Provide the (x, y) coordinate of the cell's center where the given text is located.  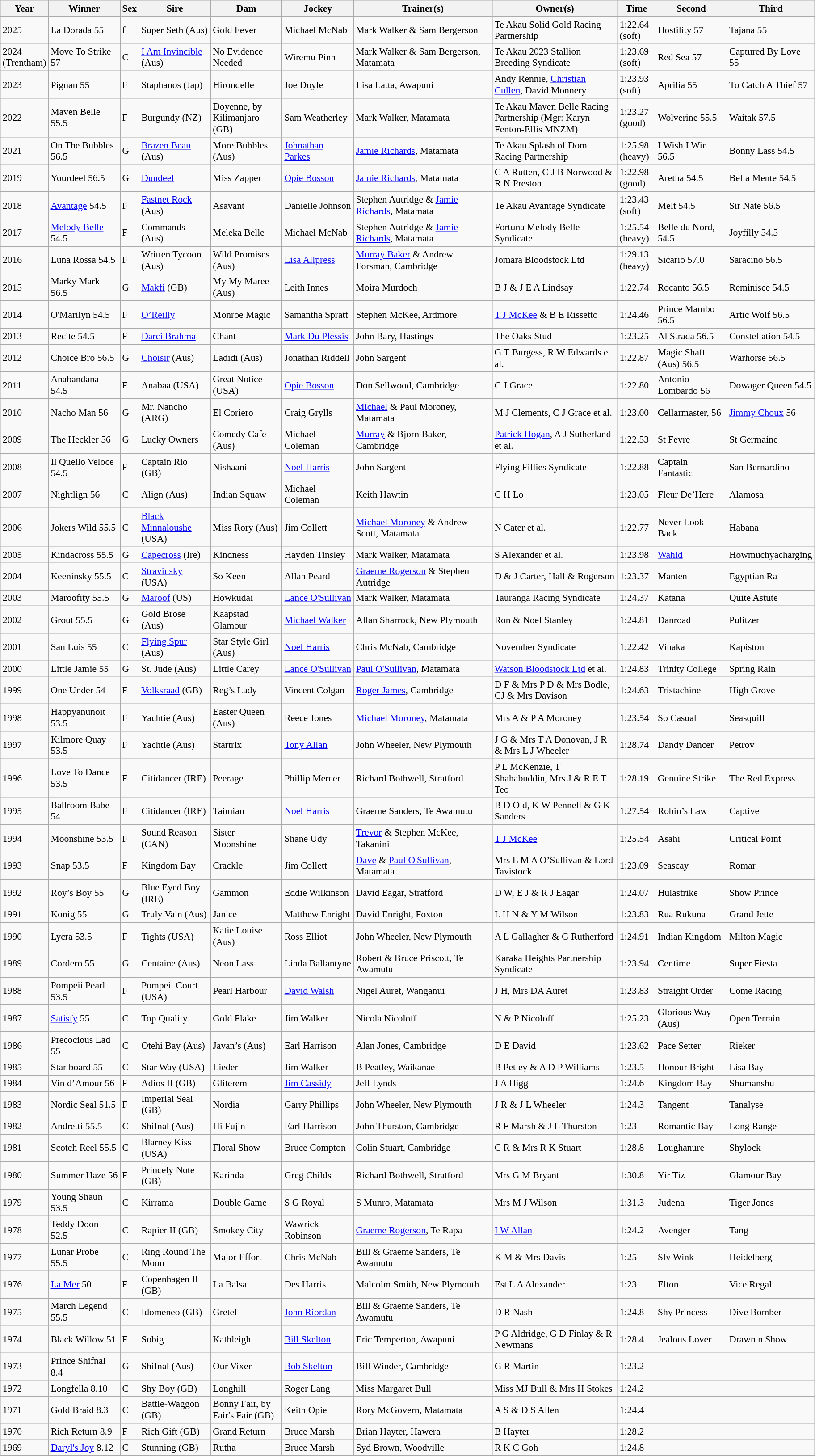
Shane Udy (318, 839)
O’Reilly (175, 315)
D F & Mrs P D & Mrs Bodle, CJ & Mrs Davison (555, 690)
1:25.54 (636, 839)
Chant (246, 337)
Dam (246, 8)
1984 (25, 1083)
1:29.13 (heavy) (636, 260)
David Eagar, Stratford (423, 893)
St Germaine (771, 440)
1:24.83 (636, 669)
Daryl's Joy 8.12 (84, 1448)
L H N & Y M Wilson (555, 915)
Quite Astute (771, 598)
Nacho Man 56 (84, 413)
1:24.37 (636, 598)
Don Sellwood, Cambridge (423, 385)
Star Style Girl (Aus) (246, 647)
Nishaani (246, 468)
Great Notice (USA) (246, 385)
1:24.07 (636, 893)
Asavant (246, 206)
2012 (25, 358)
A L Gallagher & G Rutherford (555, 936)
J G & Mrs T A Donovan, J R & Mrs L J Wheeler (555, 745)
Little Jamie 55 (84, 669)
Brian Hayter, Hawera (423, 1432)
1:28.8 (636, 1148)
1:24.4 (636, 1410)
John Thurston, Cambridge (423, 1127)
Al Strada 56.5 (691, 337)
Chris McNab, Cambridge (423, 647)
1:24.91 (636, 936)
Move To Strike 57 (84, 57)
G R Martin (555, 1367)
The Red Express (771, 778)
1974 (25, 1339)
1996 (25, 778)
Robin’s Law (691, 811)
1:22.87 (636, 358)
Robert & Bruce Priscott, Te Awamutu (423, 964)
1992 (25, 893)
Bonny Fair, by Fair's Fair (GB) (246, 1410)
Heidelberg (771, 1257)
Otehi Bay (Aus) (175, 1046)
Seascay (691, 865)
2007 (25, 494)
Allan Peard (318, 577)
T J McKee (555, 839)
1:30.8 (636, 1176)
High Grove (771, 690)
Peerage (246, 778)
Time (636, 8)
Red Sea 57 (691, 57)
Dowager Queen 54.5 (771, 385)
Sound Reason (CAN) (175, 839)
D W, E J & R J Eagar (555, 893)
J R & J L Wheeler (555, 1105)
Anabaa (USA) (175, 385)
John Riordan (318, 1312)
Nigel Auret, Wanganui (423, 991)
Makfi (GB) (175, 287)
Happyanunoit 53.5 (84, 718)
2003 (25, 598)
1985 (25, 1068)
1:23.43 (soft) (636, 206)
C H Lo (555, 494)
Petrov (771, 745)
1978 (25, 1230)
Graeme Sanders, Te Awamutu (423, 811)
Trainer(s) (423, 8)
Wawrick Robinson (318, 1230)
Danroad (691, 620)
Tanalyse (771, 1105)
Warhorse 56.5 (771, 358)
On The Bubbles 56.5 (84, 151)
Kathleigh (246, 1339)
Straight Order (691, 991)
1:31.3 (636, 1203)
Tajana 55 (771, 30)
Nightlign 56 (84, 494)
1:22.88 (636, 468)
Flying Fillies Syndicate (555, 468)
Nordic Seal 51.5 (84, 1105)
Staphanos (Jap) (175, 85)
Never Look Back (691, 528)
Commands (Aus) (175, 232)
C A Rutten, C J B Norwood & R N Preston (555, 178)
Waitak 57.5 (771, 118)
Keith Hawtin (423, 494)
Imperial Seal (GB) (175, 1105)
Centaine (Aus) (175, 964)
Battle-Waggon (GB) (175, 1410)
Bob Skelton (318, 1367)
Major Effort (246, 1257)
Written Tycoon (Aus) (175, 260)
Loughanure (691, 1148)
2002 (25, 620)
N & P Nicoloff (555, 1018)
Manten (691, 577)
Pace Setter (691, 1046)
Jeff Lynds (423, 1083)
Gretel (246, 1312)
1:22.77 (636, 528)
Wiremu Pinn (318, 57)
El Coriero (246, 413)
Kapiston (771, 647)
Linda Ballantyne (318, 964)
1972 (25, 1388)
Elton (691, 1285)
Super Fiesta (771, 964)
Hirondelle (246, 85)
Prince Shifnal 8.4 (84, 1367)
2010 (25, 413)
1:22.74 (636, 287)
1990 (25, 936)
Kindness (246, 555)
Miss Margaret Bull (423, 1388)
Patrick Hogan, A J Sutherland et al. (555, 440)
Marky Mark 56.5 (84, 287)
Gold Braid 8.3 (84, 1410)
Hi Fujin (246, 1127)
Pulitzer (771, 620)
A S & D S Allen (555, 1410)
1970 (25, 1432)
2011 (25, 385)
1:24.6 (636, 1083)
Hayden Tinsley (318, 555)
Shy Boy (GB) (175, 1388)
B J & J E A Lindsay (555, 287)
Janice (246, 915)
1:23.5 (636, 1068)
B D Old, K W Pennell & G K Sanders (555, 811)
San Luis 55 (84, 647)
March Legend 55.5 (84, 1312)
1:23.00 (636, 413)
J A Higg (555, 1083)
Lucky Owners (175, 440)
Shylock (771, 1148)
Spring Rain (771, 669)
Melt 54.5 (691, 206)
S G Royal (318, 1203)
Garry Phillips (318, 1105)
Aretha 54.5 (691, 178)
Easter Queen (Aus) (246, 718)
M J Clements, C J Grace et al. (555, 413)
1:23.98 (636, 555)
Sly Wink (691, 1257)
Ross Elliot (318, 936)
So Casual (691, 718)
Te Akau Avantage Syndicate (555, 206)
Dave & Paul O'Sullivan, Matamata (423, 865)
Judena (691, 1203)
1971 (25, 1410)
Black Minnaloushe (USA) (175, 528)
D R Nash (555, 1312)
Fastnet Rock (Aus) (175, 206)
Shumanshu (771, 1083)
D E David (555, 1046)
1:22.53 (636, 440)
Precocious Lad 55 (84, 1046)
Trinity College (691, 669)
1988 (25, 991)
Fortuna Melody Belle Syndicate (555, 232)
1:23.54 (636, 718)
Ballroom Babe 54 (84, 811)
2014 (25, 315)
Recite 54.5 (84, 337)
f (130, 30)
1986 (25, 1046)
2018 (25, 206)
Smokey City (246, 1230)
2009 (25, 440)
Melody Belle 54.5 (84, 232)
Choice Bro 56.5 (84, 358)
Kaapstad Glamour (246, 620)
Shy Princess (691, 1312)
Phillip Mercer (318, 778)
Align (Aus) (175, 494)
1:23.09 (636, 865)
Kindacross 55.5 (84, 555)
1:22.64 (soft) (636, 30)
Third (771, 8)
Kilmore Quay 53.5 (84, 745)
1979 (25, 1203)
La Mer 50 (84, 1285)
Karaka Heights Partnership Syndicate (555, 964)
Jockey (318, 8)
1:24.81 (636, 620)
Katie Louise (Aus) (246, 936)
To Catch A Thief 57 (771, 85)
Andretti 55.5 (84, 1127)
Capecross (Ire) (175, 555)
Maroof (US) (175, 598)
1991 (25, 915)
Belle du Nord, 54.5 (691, 232)
Michael Moroney & Andrew Scott, Matamata (423, 528)
B Peatley, Waikanae (423, 1068)
Watson Bloodstock Ltd et al. (555, 669)
Jomara Bloodstock Ltd (555, 260)
St Fevre (691, 440)
2022 (25, 118)
Centime (691, 964)
San Bernardino (771, 468)
Indian Squaw (246, 494)
Glamour Bay (771, 1176)
Romar (771, 865)
1:23.69 (soft) (636, 57)
B Petley & A D P Williams (555, 1068)
1975 (25, 1312)
2000 (25, 669)
Comedy Cafe (Aus) (246, 440)
Stephen McKee, Ardmore (423, 315)
Mrs A & P A Moroney (555, 718)
I Am Invincible (Aus) (175, 57)
Winner (84, 8)
Startrix (246, 745)
Yourdeel 56.5 (84, 178)
B Hayter (555, 1432)
Graeme Rogerson, Te Rapa (423, 1230)
1:28.2 (636, 1432)
R F Marsh & J L Thurston (555, 1127)
Teddy Doon 52.5 (84, 1230)
1:23.25 (636, 337)
Lycra 53.5 (84, 936)
Pearl Harbour (246, 991)
Lisa Bay (771, 1068)
1:22.42 (636, 647)
1982 (25, 1127)
1997 (25, 745)
1:24.46 (636, 315)
Lisa Allpress (318, 260)
Tony Allan (318, 745)
Saracino 56.5 (771, 260)
Yir Tiz (691, 1176)
1969 (25, 1448)
Maven Belle 55.5 (84, 118)
Des Harris (318, 1285)
Moonshine 53.5 (84, 839)
C J Grace (555, 385)
Hostility 57 (691, 30)
Jimmy Choux 56 (771, 413)
Tauranga Racing Syndicate (555, 598)
1:28.4 (636, 1339)
Jonathan Riddell (318, 358)
1980 (25, 1176)
Roger Lang (318, 1388)
1:25 (636, 1257)
I W Allan (555, 1230)
Grout 55.5 (84, 620)
1:28.74 (636, 745)
1:28.19 (636, 778)
Mark Walker & Sam Bergerson, Matamata (423, 57)
Glorious Way (Aus) (691, 1018)
Bill Winder, Cambridge (423, 1367)
Pompeii Pearl 53.5 (84, 991)
Gliterem (246, 1083)
Princely Note (GB) (175, 1176)
Michael & Paul Moroney, Matamata (423, 413)
Matthew Enright (318, 915)
Open Terrain (771, 1018)
Katana (691, 598)
Alamosa (771, 494)
2005 (25, 555)
Longhill (246, 1388)
Miss MJ Bull & Mrs H Stokes (555, 1388)
Leith Innes (318, 287)
1977 (25, 1257)
Magic Shaft (Aus) 56.5 (691, 358)
Blue Eyed Boy (IRE) (175, 893)
Adios II (GB) (175, 1083)
Te Akau Maven Belle Racing Partnership (Mgr: Karyn Fenton-Ellis MNZM) (555, 118)
Jealous Lover (691, 1339)
Dive Bomber (771, 1312)
Floral Show (246, 1148)
2025 (25, 30)
Fleur De’Here (691, 494)
Eric Temperton, Awapuni (423, 1339)
Rieker (771, 1046)
1999 (25, 690)
Nordia (246, 1105)
Longfella 8.10 (84, 1388)
Avantage 54.5 (84, 206)
Sobig (175, 1339)
Greg Childs (318, 1176)
Love To Dance 53.5 (84, 778)
Craig Grylls (318, 413)
Truly Vain (Aus) (175, 915)
Hulastrike (691, 893)
Flying Spur (Aus) (175, 647)
November Syndicate (555, 647)
Second (691, 8)
2023 (25, 85)
Milton Magic (771, 936)
Gold Brose (Aus) (175, 620)
Grand Return (246, 1432)
Captain Fantastic (691, 468)
1:23.27 (good) (636, 118)
J H, Mrs DA Auret (555, 991)
Mrs G M Bryant (555, 1176)
1976 (25, 1285)
O'Marilyn 54.5 (84, 315)
Maroofity 55.5 (84, 598)
Mark Walker & Sam Bergerson (423, 30)
Satisfy 55 (84, 1018)
Est L A Alexander (555, 1285)
Reg’s Lady (246, 690)
Roy’s Boy 55 (84, 893)
Vinaka (691, 647)
2021 (25, 151)
2016 (25, 260)
John Bary, Hastings (423, 337)
Prince Mambo 56.5 (691, 315)
N Cater et al. (555, 528)
Sex (130, 8)
Lunar Probe 55.5 (84, 1257)
R K C Goh (555, 1448)
Star board 55 (84, 1068)
Howmuchyacharging (771, 555)
Bella Mente 54.5 (771, 178)
Malcolm Smith, New Plymouth (423, 1285)
2019 (25, 178)
Tang (771, 1230)
Blarney Kiss (USA) (175, 1148)
Constellation 54.5 (771, 337)
Vin d’Amour 56 (84, 1083)
1983 (25, 1105)
Tiger Jones (771, 1203)
Tights (USA) (175, 936)
Captain Rio (GB) (175, 468)
1:23.94 (636, 964)
1998 (25, 718)
Double Game (246, 1203)
Paul O'Sullivan, Matamata (423, 669)
Come Racing (771, 991)
Stravinsky (USA) (175, 577)
Joyfilly 54.5 (771, 232)
Howkudai (246, 598)
Rory McGovern, Matamata (423, 1410)
Murray Baker & Andrew Forsman, Cambridge (423, 260)
Bonny Lass 54.5 (771, 151)
Ring Round The Moon (175, 1257)
Darci Brahma (175, 337)
Young Shaun 53.5 (84, 1203)
Michael Walker (318, 620)
1:23.2 (636, 1367)
Lieder (246, 1068)
1:25.98 (heavy) (636, 151)
Honour Bright (691, 1068)
Sicario 57.0 (691, 260)
David Walsh (318, 991)
1:23.05 (636, 494)
Rich Return 8.9 (84, 1432)
1:22.98 (good) (636, 178)
Star Way (USA) (175, 1068)
2008 (25, 468)
Michael Moroney, Matamata (423, 718)
Syd Brown, Woodville (423, 1448)
Rocanto 56.5 (691, 287)
Gold Flake (246, 1018)
Rich Gift (GB) (175, 1432)
Idomeneo (GB) (175, 1312)
Owner(s) (555, 8)
Rua Rukuna (691, 915)
The Heckler 56 (84, 440)
Our Vixen (246, 1367)
2013 (25, 337)
2004 (25, 577)
Eddie Wilkinson (318, 893)
Alan Jones, Cambridge (423, 1046)
St. Jude (Aus) (175, 669)
Mr. Nancho (ARG) (175, 413)
S Munro, Matamata (423, 1203)
Egyptian Ra (771, 577)
2006 (25, 528)
Indian Kingdom (691, 936)
Copenhagen II (GB) (175, 1285)
Javan’s (Aus) (246, 1046)
Super Seth (Aus) (175, 30)
Bruce Compton (318, 1148)
I Wish I Win 56.5 (691, 151)
Genuine Strike (691, 778)
La Dorada 55 (84, 30)
The Oaks Stud (555, 337)
Murray & Bjorn Baker, Cambridge (423, 440)
Joe Doyle (318, 85)
Mrs M J Wilson (555, 1203)
Black Willow 51 (84, 1339)
1987 (25, 1018)
Trevor & Stephen McKee, Takanini (423, 839)
Miss Rory (Aus) (246, 528)
Ladidi (Aus) (246, 358)
Miss Zapper (246, 178)
Wolverine 55.5 (691, 118)
Anabandana 54.5 (84, 385)
No Evidence Needed (246, 57)
Luna Rossa 54.5 (84, 260)
S Alexander et al. (555, 555)
Year (25, 8)
Choisir (Aus) (175, 358)
So Keen (246, 577)
Pompeii Court (USA) (175, 991)
1:23.37 (636, 577)
Brazen Beau (Aus) (175, 151)
Artic Wolf 56.5 (771, 315)
1:25.23 (636, 1018)
Keith Opie (318, 1410)
Snap 53.5 (84, 865)
More Bubbles (Aus) (246, 151)
One Under 54 (84, 690)
Johnathan Parkes (318, 151)
Rutha (246, 1448)
Crackle (246, 865)
Il Quello Veloce 54.5 (84, 468)
1:24.3 (636, 1105)
Chris McNab (318, 1257)
Vincent Colgan (318, 690)
Te Akau Splash of Dom Racing Partnership (555, 151)
Neon Lass (246, 964)
Graeme Rogerson & Stephen Autridge (423, 577)
Andy Rennie, Christian Cullen, David Monnery (555, 85)
2017 (25, 232)
Reece Jones (318, 718)
Bill Skelton (318, 1339)
Karinda (246, 1176)
1:24.63 (636, 690)
Drawn n Show (771, 1339)
D & J Carter, Hall & Rogerson (555, 577)
1989 (25, 964)
Sister Moonshine (246, 839)
K M & Mrs Davis (555, 1257)
1:27.54 (636, 811)
Wahid (691, 555)
1993 (25, 865)
Stunning (GB) (175, 1448)
G T Burgess, R W Edwards et al. (555, 358)
1:22.80 (636, 385)
Grand Jette (771, 915)
Summer Haze 56 (84, 1176)
Reminisce 54.5 (771, 287)
1973 (25, 1367)
Te Akau Solid Gold Racing Partnership (555, 30)
Jokers Wild 55.5 (84, 528)
Long Range (771, 1127)
1:25.54 (heavy) (636, 232)
Roger James, Cambridge (423, 690)
Allan Sharrock, New Plymouth (423, 620)
Antonio Lombardo 56 (691, 385)
Meleka Belle (246, 232)
Te Akau 2023 Stallion Breeding Syndicate (555, 57)
Dandy Dancer (691, 745)
Wild Promises (Aus) (246, 260)
Moira Murdoch (423, 287)
Lisa Latta, Awapuni (423, 85)
2015 (25, 287)
Critical Point (771, 839)
Tristachine (691, 690)
Sire (175, 8)
1:23.93 (soft) (636, 85)
Doyenne, by Kilimanjaro (GB) (246, 118)
Monroe Magic (246, 315)
David Enright, Foxton (423, 915)
Seasquill (771, 718)
P G Aldridge, G D Finlay & R Newmans (555, 1339)
Jim Cassidy (318, 1083)
1995 (25, 811)
Taimian (246, 811)
Nicola Nicoloff (423, 1018)
Kirrama (175, 1203)
Burgundy (NZ) (175, 118)
T J McKee & B E Rissetto (555, 315)
Mrs L M A O’Sullivan & Lord Tavistock (555, 865)
2001 (25, 647)
Scotch Reel 55.5 (84, 1148)
Aprilia 55 (691, 85)
Avenger (691, 1230)
Romantic Bay (691, 1127)
Mark Du Plessis (318, 337)
Captive (771, 811)
Sam Weatherley (318, 118)
Captured By Love 55 (771, 57)
Asahi (691, 839)
La Balsa (246, 1285)
Rapier II (GB) (175, 1230)
1:23.62 (636, 1046)
Sir Nate 56.5 (771, 206)
1981 (25, 1148)
C R & Mrs R K Stuart (555, 1148)
Cellarmaster, 56 (691, 413)
Volksraad (GB) (175, 690)
Show Prince (771, 893)
P L McKenzie, T Shahabuddin, Mrs J & R E T Teo (555, 778)
Cordero 55 (84, 964)
My My Maree (Aus) (246, 287)
Dundeel (175, 178)
1994 (25, 839)
Konig 55 (84, 915)
2024 (Trentham) (25, 57)
Ron & Noel Stanley (555, 620)
Danielle Johnson (318, 206)
Top Quality (175, 1018)
Gold Fever (246, 30)
Keeninsky 55.5 (84, 577)
Pignan 55 (84, 85)
Vice Regal (771, 1285)
Gammon (246, 893)
Little Carey (246, 669)
Samantha Spratt (318, 315)
Habana (771, 528)
Colin Stuart, Cambridge (423, 1148)
Tangent (691, 1105)
